Capture the cell that displays the provided text and extract its (X, Y) central coordinate. 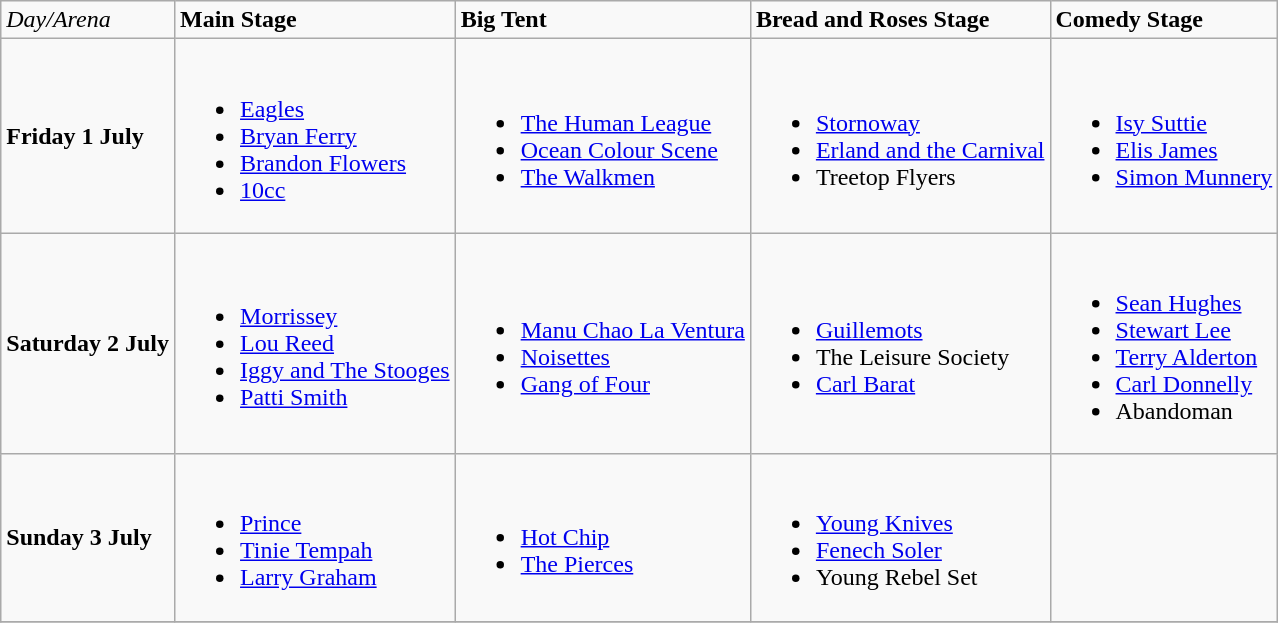
Day/Arena (88, 20)
Sunday 3 July (88, 538)
The Human LeagueOcean Colour SceneThe Walkmen (602, 136)
Saturday 2 July (88, 344)
StornowayErland and the CarnivalTreetop Flyers (900, 136)
Sean HughesStewart LeeTerry AldertonCarl DonnellyAbandoman (1164, 344)
Main Stage (316, 20)
PrinceTinie TempahLarry Graham (316, 538)
Friday 1 July (88, 136)
GuillemotsThe Leisure SocietyCarl Barat (900, 344)
Hot ChipThe Pierces (602, 538)
Big Tent (602, 20)
Bread and Roses Stage (900, 20)
Comedy Stage (1164, 20)
Isy SuttieElis JamesSimon Munnery (1164, 136)
Manu Chao La VenturaNoisettesGang of Four (602, 344)
EaglesBryan FerryBrandon Flowers10cc (316, 136)
Young KnivesFenech SolerYoung Rebel Set (900, 538)
MorrisseyLou ReedIggy and The StoogesPatti Smith (316, 344)
